Scan for the cell matching the given text and deliver its [X, Y] coordinate at center. 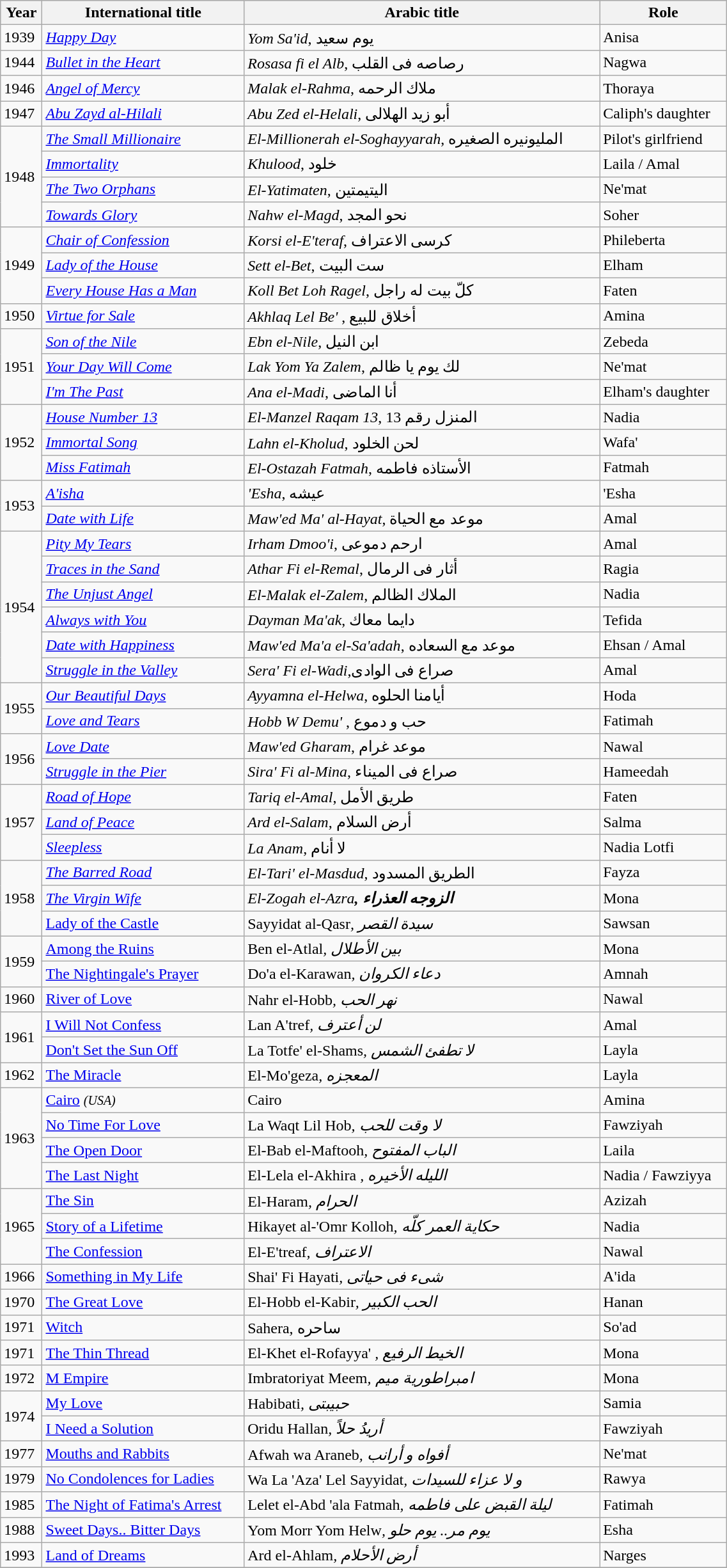
Angel of Mercy [143, 88]
Lelet el-Abd 'ala Fatmah, ليلة القبض على فاطمه [422, 1505]
Fayza [664, 873]
Role [664, 13]
1963 [22, 1137]
1954 [22, 606]
El-Millionerah el-Soghayyarah, المليونيره الصغيره [422, 139]
Rawya [664, 1479]
1958 [22, 898]
Thoraya [664, 88]
Ehsan / Amal [664, 645]
Sweet Days.. Bitter Days [143, 1530]
El-Mo'geza, المعجزه [422, 1075]
1972 [22, 1378]
Tefida [664, 620]
The Barred Road [143, 873]
Road of Hope [143, 797]
Virtue for Sale [143, 316]
I Will Not Confess [143, 1025]
El-Lela el-Akhira , الليله الأخيره [422, 1176]
Nagwa [664, 63]
Date with Life [143, 518]
1974 [22, 1416]
El-E'treaf, الاعتراف [422, 1251]
El-Malak el-Zalem, الملاك الظالم [422, 594]
Hikayet al-'Omr Kolloh, حكاية العمر كلّه [422, 1226]
Samia [664, 1404]
Pity My Tears [143, 544]
La Waqt Lil Hob, لا وقت للحب [422, 1125]
Akhlaq Lel Be' , أخلاق للبيع [422, 316]
Arabic title [422, 13]
Nahw el-Magd, نحو المجد [422, 215]
The Unjust Angel [143, 594]
Year [22, 13]
1939 [22, 38]
Laila [664, 1150]
Abu Zayd al-Hilali [143, 114]
Towards Glory [143, 215]
Salma [664, 822]
Ben el-Atlal, بين الأطلال [422, 949]
Malak el-Rahma, ملاك الرحمه [422, 88]
1947 [22, 114]
The Virgin Wife [143, 898]
Hoda [664, 695]
River of Love [143, 999]
Laila / Amal [664, 164]
1960 [22, 999]
I Need a Solution [143, 1429]
Sleepless [143, 848]
Nadia Lotfi [664, 848]
A'ida [664, 1277]
Fatmah [664, 468]
Esha [664, 1530]
Your Day Will Come [143, 367]
'Esha [664, 493]
Azizah [664, 1201]
1956 [22, 759]
1946 [22, 88]
Nadia / Fawziyya [664, 1176]
Afwah wa Araneb, أفواه و أرانب [422, 1454]
1965 [22, 1226]
El-Haram, الحرام [422, 1201]
Lady of the House [143, 265]
Story of a Lifetime [143, 1226]
Son of the Nile [143, 342]
Mouths and Rabbits [143, 1454]
1944 [22, 63]
Wa La 'Aza' Lel Sayyidat, و لا عزاء للسيدات [422, 1479]
Cairo [422, 1100]
Irham Dmoo'i, ارحم دموعى [422, 544]
1993 [22, 1555]
Nahr el-Hobb, نهر الحب [422, 999]
Yom Sa'id, يوم سعيد [422, 38]
Sahera, ساحره [422, 1327]
Phileberta [664, 240]
Hanan [664, 1302]
El-Tari' el-Masdud, الطريق المسدود [422, 873]
The Nightingale's Prayer [143, 974]
Pilot's girlfriend [664, 139]
My Love [143, 1404]
Happy Day [143, 38]
El-Khet el-Rofayya' , الخيط الرفيع [422, 1353]
Korsi el-E'teraf, كرسى الاعتراف [422, 240]
Something in My Life [143, 1277]
Hobb W Demu' , حب و دموع [422, 721]
La Totfe' el-Shams, لا تطفئ الشمس [422, 1050]
1988 [22, 1530]
Maw'ed Ma' al-Hayat, موعد مع الحياة [422, 518]
Elham's daughter [664, 392]
The Confession [143, 1251]
El-Yatimaten, اليتيمتين [422, 189]
Chair of Confession [143, 240]
I'm The Past [143, 392]
House Number 13 [143, 417]
The Sin [143, 1201]
Traces in the Sand [143, 569]
Immortal Song [143, 443]
Rosasa fi el Alb, رصاصه فى القلب [422, 63]
Land of Peace [143, 822]
Lan A'tref, لن أعترف [422, 1025]
1948 [22, 177]
A'isha [143, 493]
Land of Dreams [143, 1555]
Maw'ed Gharam, موعد غرام [422, 747]
Struggle in the Valley [143, 670]
1957 [22, 823]
Imbratoriyat Meem, امبراطورية ميم [422, 1378]
1977 [22, 1454]
1953 [22, 505]
M Empire [143, 1378]
Ard el-Ahlam, أرض الأحلام [422, 1555]
Lady of the Castle [143, 924]
The Two Orphans [143, 189]
1955 [22, 708]
So'ad [664, 1327]
Date with Happiness [143, 645]
The Small Millionaire [143, 139]
'Esha, عيشه [422, 493]
El-Bab el-Maftooh, الباب المفتوح [422, 1150]
1951 [22, 367]
The Open Door [143, 1150]
Khulood, خلود [422, 164]
1949 [22, 265]
Immortality [143, 164]
Sayyidat al-Qasr, سيدة القصر [422, 924]
Do'a el-Karawan, دعاء الكروان [422, 974]
1962 [22, 1075]
Yom Morr Yom Helw, يوم مر.. يوم حلو [422, 1530]
Sera' Fi el-Wadi,صراع فى الوادى [422, 670]
El-Ostazah Fatmah, الأستاذه فاطمه [422, 468]
1961 [22, 1038]
The Thin Thread [143, 1353]
Habibati, حبيبتى [422, 1404]
1966 [22, 1277]
Witch [143, 1327]
1952 [22, 443]
Amnah [664, 974]
El-Manzel Raqam 13, المنزل رقم 13 [422, 417]
1979 [22, 1479]
Sira' Fi al-Mina, صراع فى الميناء [422, 772]
Soher [664, 215]
1970 [22, 1302]
No Time For Love [143, 1125]
Bullet in the Heart [143, 63]
Shai' Fi Hayati, شىء فى حياتى [422, 1277]
Every House Has a Man [143, 290]
Ragia [664, 569]
La Anam, لا أنام [422, 848]
Always with You [143, 620]
1959 [22, 961]
Hameedah [664, 772]
Wafa' [664, 443]
Ana el-Madi, أنا الماضى [422, 392]
1950 [22, 316]
Maw'ed Ma'a el-Sa'adah, موعد مع السعاده [422, 645]
Among the Ruins [143, 949]
Zebeda [664, 342]
The Night of Fatima's Arrest [143, 1505]
Love Date [143, 747]
Ebn el-Nile, ابن النيل [422, 342]
The Miracle [143, 1075]
Ayyamna el-Helwa, أيامنا الحلوه [422, 695]
El-Zogah el-Azra, الزوجه العذراء [422, 898]
Don't Set the Sun Off [143, 1050]
Ard el-Salam, أرض السلام [422, 822]
Struggle in the Pier [143, 772]
No Condolences for Ladies [143, 1479]
The Last Night [143, 1176]
Abu Zed el-Helali, أبو زيد الهلالى [422, 114]
Love and Tears [143, 721]
Lahn el-Kholud, لحن الخلود [422, 443]
The Great Love [143, 1302]
Athar Fi el-Remal, أثار فى الرمال [422, 569]
Sett el-Bet, ست البيت [422, 265]
International title [143, 13]
Sawsan [664, 924]
Lak Yom Ya Zalem, لك يوم يا ظالم [422, 367]
Our Beautiful Days [143, 695]
Oridu Hallan, أريدُ حلاً [422, 1429]
El-Hobb el-Kabir, الحب الكبير [422, 1302]
Caliph's daughter [664, 114]
1985 [22, 1505]
Elham [664, 265]
Koll Bet Loh Ragel, كلّ بيت له راجل [422, 290]
Anisa [664, 38]
Miss Fatimah [143, 468]
Narges [664, 1555]
Tariq el-Amal, طريق الأمل [422, 797]
Cairo (USA) [143, 1100]
Dayman Ma'ak, دايما معاك [422, 620]
